From the cell containing the given text, extract its center point as [x, y] coordinate. 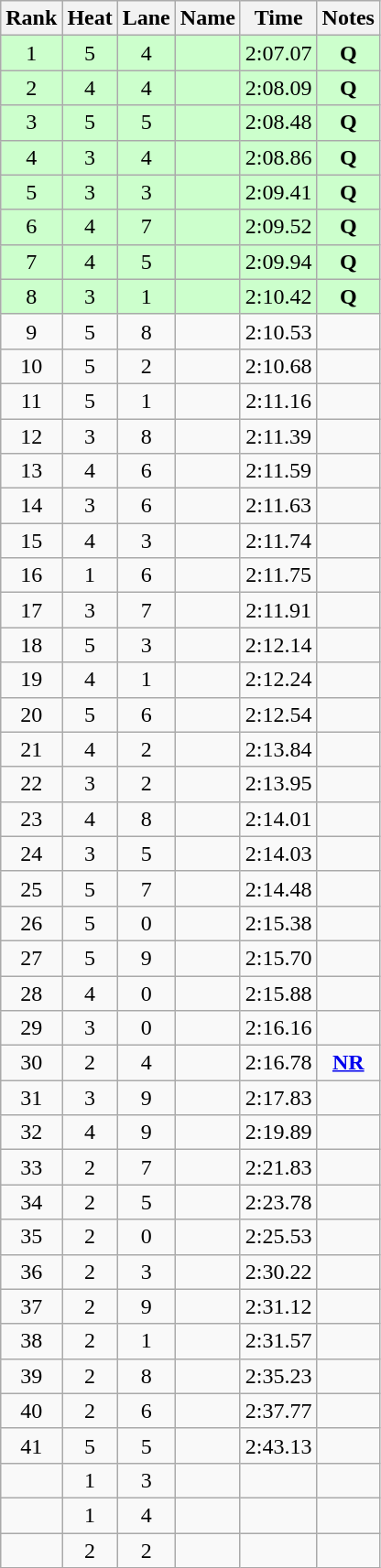
Lane [147, 18]
2:19.89 [278, 1133]
2:31.12 [278, 1306]
2:21.83 [278, 1167]
Rank [31, 18]
22 [31, 784]
2:16.16 [278, 1028]
2:14.48 [278, 888]
2:09.52 [278, 227]
2:23.78 [278, 1202]
2:15.70 [278, 958]
2:11.63 [278, 506]
2:11.16 [278, 401]
16 [31, 575]
2:10.68 [278, 366]
26 [31, 923]
2:17.83 [278, 1098]
2:08.48 [278, 123]
25 [31, 888]
24 [31, 854]
2:14.03 [278, 854]
13 [31, 471]
39 [31, 1376]
2:31.57 [278, 1341]
2:09.41 [278, 192]
23 [31, 819]
2:43.13 [278, 1445]
2:16.78 [278, 1063]
2:11.75 [278, 575]
19 [31, 680]
2:13.95 [278, 784]
2:37.77 [278, 1411]
2:15.88 [278, 993]
10 [31, 366]
28 [31, 993]
Time [278, 18]
2:08.86 [278, 157]
37 [31, 1306]
2:12.14 [278, 645]
2:30.22 [278, 1272]
17 [31, 610]
29 [31, 1028]
32 [31, 1133]
2:12.54 [278, 714]
27 [31, 958]
2:11.91 [278, 610]
18 [31, 645]
2:14.01 [278, 819]
Notes [348, 18]
14 [31, 506]
31 [31, 1098]
2:08.09 [278, 88]
2:10.53 [278, 331]
36 [31, 1272]
35 [31, 1237]
38 [31, 1341]
2:25.53 [278, 1237]
2:11.39 [278, 436]
11 [31, 401]
2:10.42 [278, 296]
34 [31, 1202]
2:35.23 [278, 1376]
Heat [90, 18]
NR [348, 1063]
Name [207, 18]
2:07.07 [278, 53]
2:11.74 [278, 541]
40 [31, 1411]
2:13.84 [278, 749]
41 [31, 1445]
20 [31, 714]
2:09.94 [278, 262]
2:15.38 [278, 923]
2:12.24 [278, 680]
21 [31, 749]
12 [31, 436]
33 [31, 1167]
2:11.59 [278, 471]
30 [31, 1063]
15 [31, 541]
